Identify which cell holds the provided text, then report its [X, Y] central coordinate. 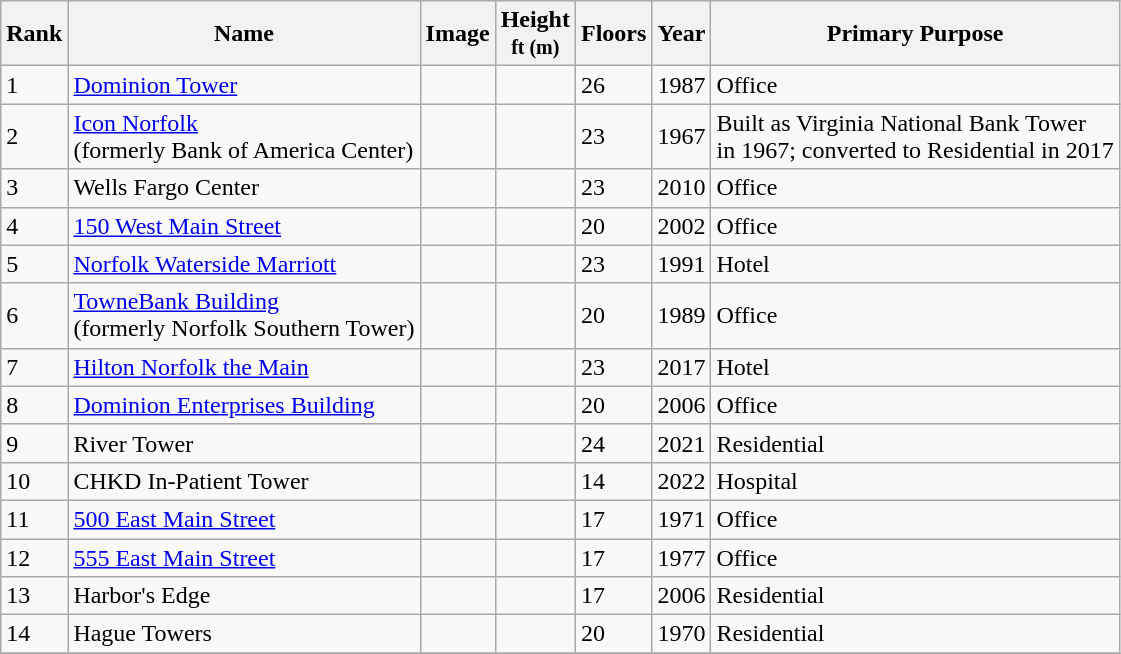
12 [34, 557]
Norfolk Waterside Marriott [244, 264]
CHKD In-Patient Tower [244, 481]
6 [34, 316]
Image [458, 34]
TowneBank Building(formerly Norfolk Southern Tower) [244, 316]
13 [34, 596]
River Tower [244, 443]
10 [34, 481]
1967 [682, 136]
500 East Main Street [244, 519]
2010 [682, 188]
Wells Fargo Center [244, 188]
Harbor's Edge [244, 596]
Floors [613, 34]
Hilton Norfolk the Main [244, 367]
1991 [682, 264]
Name [244, 34]
24 [613, 443]
Dominion Enterprises Building [244, 405]
1987 [682, 85]
Dominion Tower [244, 85]
Primary Purpose [915, 34]
2002 [682, 226]
Built as Virginia National Bank Towerin 1967; converted to Residential in 2017 [915, 136]
5 [34, 264]
Icon Norfolk(formerly Bank of America Center) [244, 136]
Heightft (m) [535, 34]
1 [34, 85]
26 [613, 85]
2021 [682, 443]
555 East Main Street [244, 557]
8 [34, 405]
Rank [34, 34]
1977 [682, 557]
Hague Towers [244, 634]
11 [34, 519]
1970 [682, 634]
Hospital [915, 481]
3 [34, 188]
2022 [682, 481]
Year [682, 34]
2017 [682, 367]
4 [34, 226]
1989 [682, 316]
1971 [682, 519]
150 West Main Street [244, 226]
9 [34, 443]
7 [34, 367]
2 [34, 136]
